Output the (x, y) coordinate of the center of the cell containing the given text.  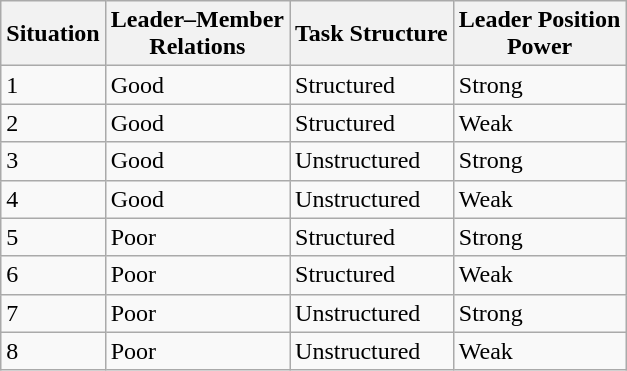
3 (53, 161)
8 (53, 351)
5 (53, 237)
Leader PositionPower (540, 34)
Task Structure (372, 34)
7 (53, 313)
6 (53, 275)
Situation (53, 34)
Leader–MemberRelations (197, 34)
2 (53, 123)
4 (53, 199)
1 (53, 85)
